Provide the (x, y) coordinate of the cell's center where the given text is located.  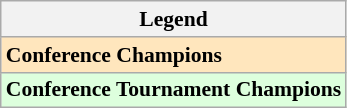
Conference Tournament Champions (174, 90)
Legend (174, 19)
Conference Champions (174, 55)
